Output the (X, Y) coordinate of the center of the cell containing the given text.  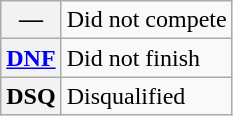
Did not compete (146, 20)
— (31, 20)
Did not finish (146, 58)
DSQ (31, 96)
Disqualified (146, 96)
DNF (31, 58)
